Return (X, Y) of the center of cell containing provided text 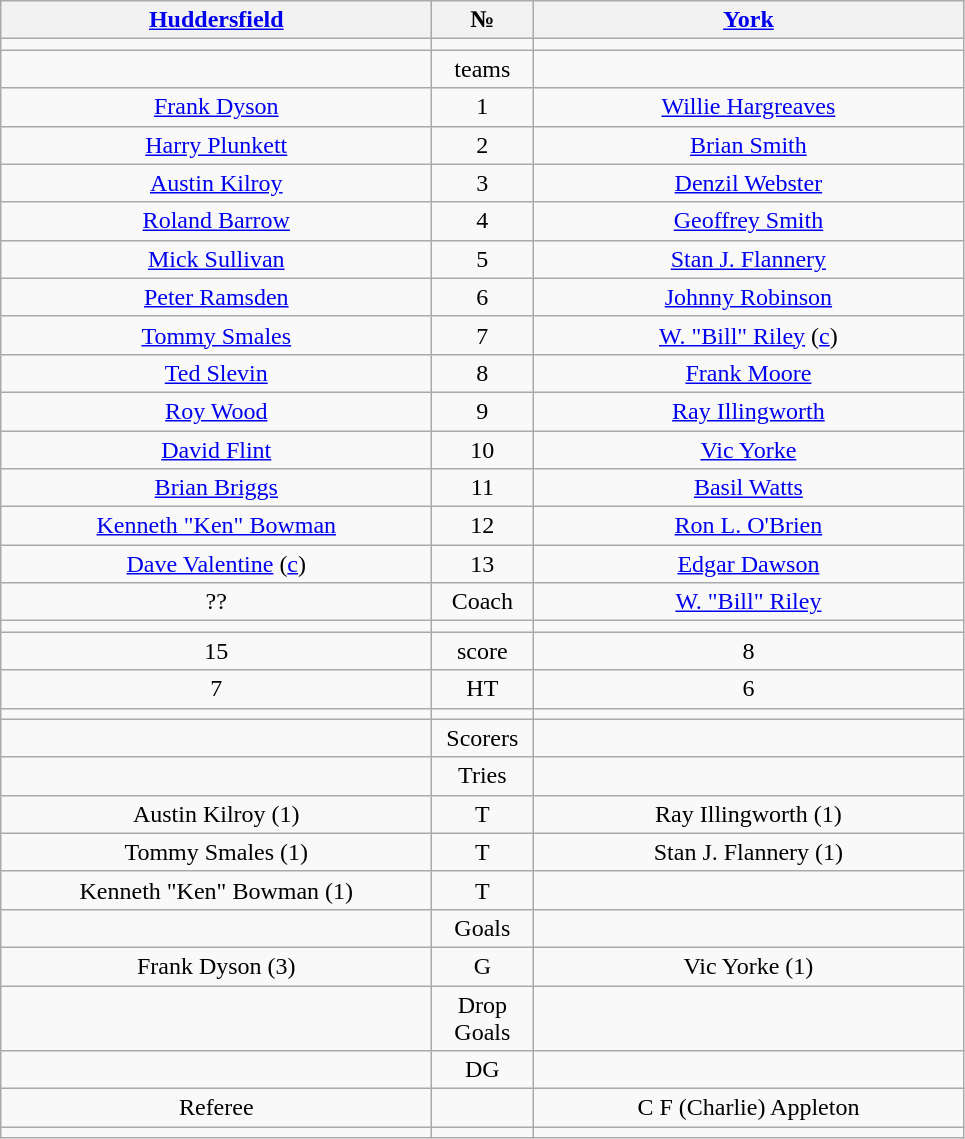
C F (Charlie) Appleton (748, 1108)
3 (482, 183)
Austin Kilroy (1) (216, 814)
Basil Watts (748, 488)
Roland Barrow (216, 221)
Vic Yorke (1) (748, 966)
15 (216, 651)
G (482, 966)
12 (482, 526)
Ray Illingworth (748, 411)
Brian Briggs (216, 488)
W. "Bill" Riley (c) (748, 335)
Denzil Webster (748, 183)
Drop Goals (482, 1018)
HT (482, 689)
?? (216, 602)
Johnny Robinson (748, 297)
Kenneth "Ken" Bowman (216, 526)
Scorers (482, 738)
Brian Smith (748, 145)
York (748, 20)
Geoffrey Smith (748, 221)
teams (482, 69)
Mick Sullivan (216, 259)
Frank Moore (748, 373)
DG (482, 1070)
Edgar Dawson (748, 564)
5 (482, 259)
13 (482, 564)
Tries (482, 776)
score (482, 651)
Stan J. Flannery (748, 259)
Austin Kilroy (216, 183)
10 (482, 449)
Tommy Smales (1) (216, 852)
4 (482, 221)
Frank Dyson (3) (216, 966)
Stan J. Flannery (1) (748, 852)
Vic Yorke (748, 449)
Frank Dyson (216, 107)
Roy Wood (216, 411)
11 (482, 488)
Ted Slevin (216, 373)
David Flint (216, 449)
2 (482, 145)
Peter Ramsden (216, 297)
Willie Hargreaves (748, 107)
Huddersfield (216, 20)
1 (482, 107)
№ (482, 20)
Ray Illingworth (1) (748, 814)
Ron L. O'Brien (748, 526)
Goals (482, 928)
W. "Bill" Riley (748, 602)
Kenneth "Ken" Bowman (1) (216, 890)
Coach (482, 602)
9 (482, 411)
Tommy Smales (216, 335)
Referee (216, 1108)
Dave Valentine (c) (216, 564)
Harry Plunkett (216, 145)
